From the cell containing the given text, extract its center point as (X, Y) coordinate. 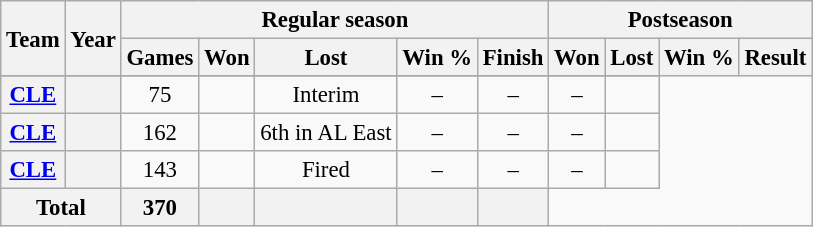
Interim (326, 95)
Finish (512, 58)
Fired (326, 170)
Games (160, 58)
Postseason (680, 20)
75 (160, 95)
6th in AL East (326, 133)
Regular season (335, 20)
Year (93, 38)
Team (33, 38)
Total (61, 208)
143 (160, 170)
162 (160, 133)
Result (776, 58)
370 (160, 208)
